Locate the cell with the specified text and output its [X, Y] center coordinate. 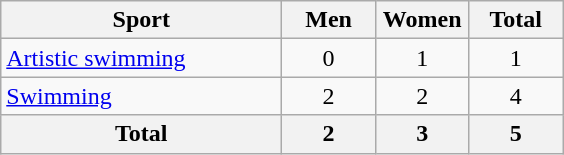
Men [329, 20]
Swimming [142, 96]
Artistic swimming [142, 58]
Women [422, 20]
4 [516, 96]
0 [329, 58]
5 [516, 134]
Sport [142, 20]
3 [422, 134]
